Provide the (x, y) coordinate of the cell's center where the given text is located.  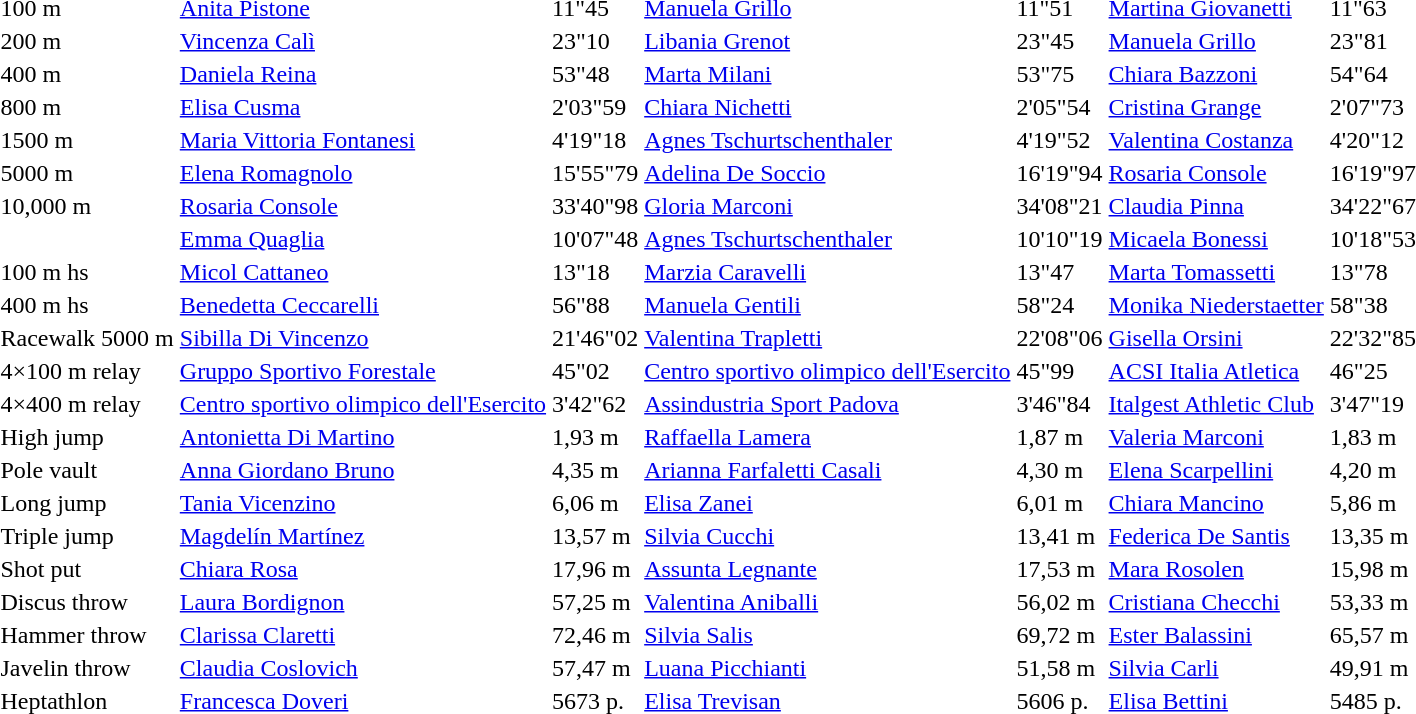
Anna Giordano Bruno (362, 470)
Valentina Costanza (1216, 140)
Cristiana Checchi (1216, 602)
6,01 m (1060, 503)
Assindustria Sport Padova (828, 404)
Valentina Aniballi (828, 602)
Cristina Grange (1216, 107)
53"48 (596, 74)
13,41 m (1060, 536)
45"02 (596, 371)
10'07"48 (596, 239)
72,46 m (596, 635)
21'46"02 (596, 338)
Valentina Trapletti (828, 338)
Elena Romagnolo (362, 173)
Chiara Bazzoni (1216, 74)
Chiara Nichetti (828, 107)
Antonietta Di Martino (362, 437)
Valeria Marconi (1216, 437)
Elena Scarpellini (1216, 470)
Italgest Athletic Club (1216, 404)
Silvia Salis (828, 635)
Emma Quaglia (362, 239)
Silvia Carli (1216, 668)
Adelina De Soccio (828, 173)
Daniela Reina (362, 74)
69,72 m (1060, 635)
2'05"54 (1060, 107)
Tania Vicenzino (362, 503)
Elisa Cusma (362, 107)
Sibilla Di Vincenzo (362, 338)
58"24 (1060, 305)
45"99 (1060, 371)
Elisa Zanei (828, 503)
10'10"19 (1060, 239)
51,58 m (1060, 668)
23"45 (1060, 41)
Marzia Caravelli (828, 272)
Micaela Bonessi (1216, 239)
33'40"98 (596, 206)
4'19"52 (1060, 140)
3'42"62 (596, 404)
13"18 (596, 272)
1,93 m (596, 437)
Luana Picchianti (828, 668)
Monika Niederstaetter (1216, 305)
Ester Balassini (1216, 635)
17,96 m (596, 569)
Gruppo Sportivo Forestale (362, 371)
Chiara Rosa (362, 569)
Laura Bordignon (362, 602)
Arianna Farfaletti Casali (828, 470)
6,06 m (596, 503)
Libania Grenot (828, 41)
16'19"94 (1060, 173)
Gisella Orsini (1216, 338)
Manuela Grillo (1216, 41)
Gloria Marconi (828, 206)
Federica De Santis (1216, 536)
Chiara Mancino (1216, 503)
Micol Cattaneo (362, 272)
13"47 (1060, 272)
ACSI Italia Atletica (1216, 371)
Silvia Cucchi (828, 536)
Marta Tomassetti (1216, 272)
Marta Milani (828, 74)
22'08"06 (1060, 338)
Magdelín Martínez (362, 536)
Raffaella Lamera (828, 437)
Manuela Gentili (828, 305)
1,87 m (1060, 437)
17,53 m (1060, 569)
57,25 m (596, 602)
53"75 (1060, 74)
Vincenza Calì (362, 41)
Benedetta Ceccarelli (362, 305)
4'19"18 (596, 140)
Clarissa Claretti (362, 635)
Claudia Coslovich (362, 668)
Assunta Legnante (828, 569)
15'55"79 (596, 173)
4,35 m (596, 470)
34'08"21 (1060, 206)
Mara Rosolen (1216, 569)
56,02 m (1060, 602)
56"88 (596, 305)
23"10 (596, 41)
Claudia Pinna (1216, 206)
4,30 m (1060, 470)
57,47 m (596, 668)
2'03"59 (596, 107)
Maria Vittoria Fontanesi (362, 140)
13,57 m (596, 536)
3'46"84 (1060, 404)
